Locate the cell with the specified text and output its [X, Y] center coordinate. 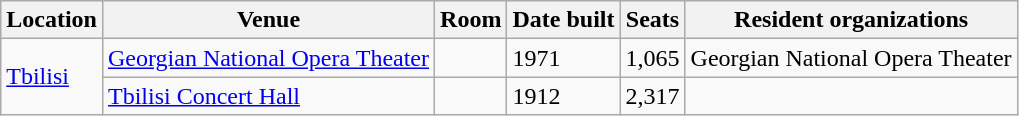
Tbilisi Concert Hall [268, 96]
1912 [564, 96]
Location [52, 20]
2,317 [652, 96]
Seats [652, 20]
Venue [268, 20]
1971 [564, 58]
1,065 [652, 58]
Tbilisi [52, 77]
Room [471, 20]
Resident organizations [851, 20]
Date built [564, 20]
